From the cell containing the given text, extract its center point as [x, y] coordinate. 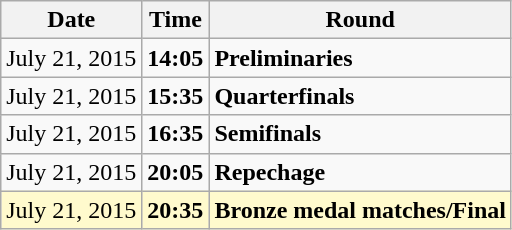
Quarterfinals [360, 96]
Repechage [360, 172]
Time [176, 20]
16:35 [176, 134]
Semifinals [360, 134]
15:35 [176, 96]
Preliminaries [360, 58]
Date [72, 20]
14:05 [176, 58]
20:35 [176, 210]
Bronze medal matches/Final [360, 210]
Round [360, 20]
20:05 [176, 172]
